Scan for the cell matching the given text and deliver its [x, y] coordinate at center. 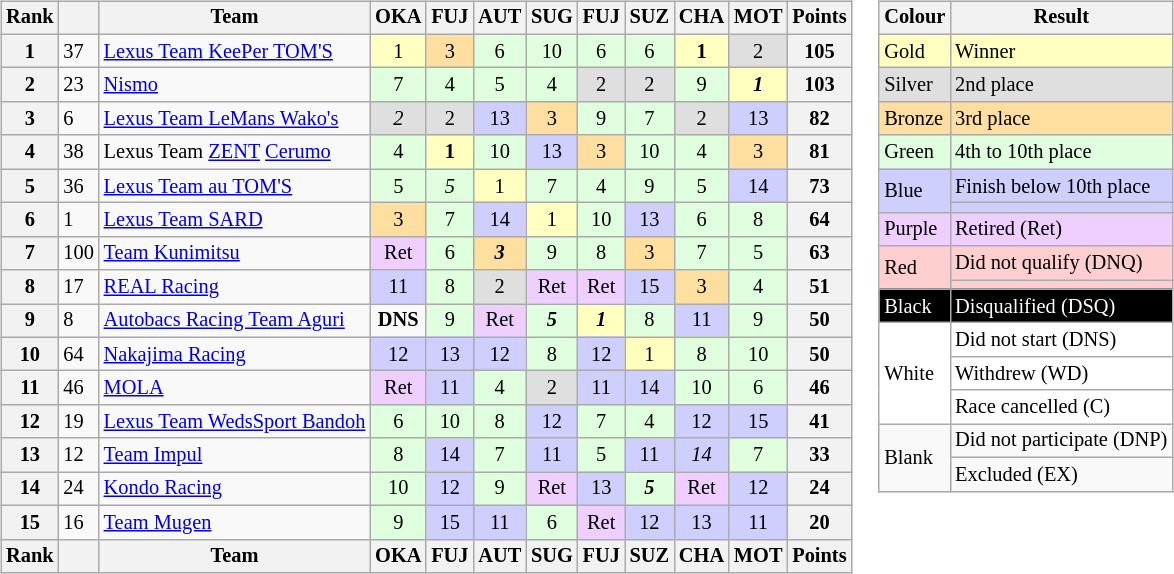
Lexus Team LeMans Wako's [234, 119]
33 [819, 455]
36 [79, 186]
51 [819, 287]
73 [819, 186]
Did not start (DNS) [1061, 340]
Withdrew (WD) [1061, 374]
Did not qualify (DNQ) [1061, 263]
REAL Racing [234, 287]
Black [914, 306]
Red [914, 268]
Team Kunimitsu [234, 253]
4th to 10th place [1061, 152]
Lexus Team ZENT Cerumo [234, 152]
Result [1061, 18]
38 [79, 152]
16 [79, 522]
Gold [914, 51]
Nakajima Racing [234, 354]
White [914, 374]
41 [819, 422]
2nd place [1061, 85]
Finish below 10th place [1061, 186]
19 [79, 422]
23 [79, 85]
Did not participate (DNP) [1061, 441]
Retired (Ret) [1061, 229]
81 [819, 152]
17 [79, 287]
Autobacs Racing Team Aguri [234, 321]
37 [79, 51]
100 [79, 253]
Winner [1061, 51]
3rd place [1061, 119]
Disqualified (DSQ) [1061, 306]
Lexus Team SARD [234, 220]
Race cancelled (C) [1061, 407]
20 [819, 522]
Purple [914, 229]
Excluded (EX) [1061, 474]
Kondo Racing [234, 489]
Bronze [914, 119]
Silver [914, 85]
Lexus Team KeePer TOM'S [234, 51]
DNS [398, 321]
Lexus Team WedsSport Bandoh [234, 422]
MOLA [234, 388]
82 [819, 119]
Team Impul [234, 455]
Nismo [234, 85]
Team Mugen [234, 522]
Blank [914, 458]
Blue [914, 190]
63 [819, 253]
Green [914, 152]
105 [819, 51]
103 [819, 85]
Colour [914, 18]
Lexus Team au TOM'S [234, 186]
